Return (x, y) of the center of cell containing provided text 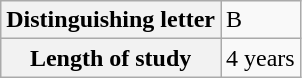
Length of study (111, 58)
4 years (260, 58)
B (260, 20)
Distinguishing letter (111, 20)
